Search for the cell housing the specified text and yield its (X, Y) center coordinate. 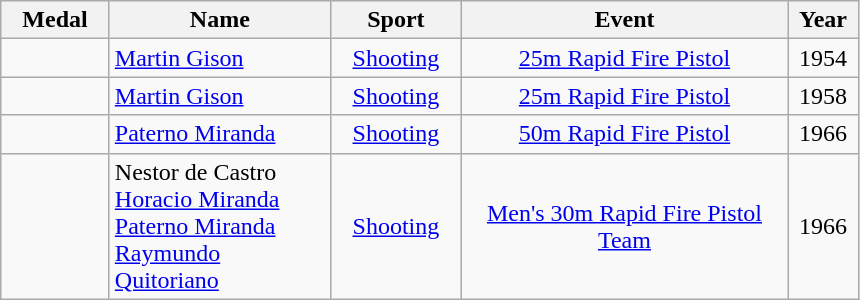
50m Rapid Fire Pistol (624, 134)
Event (624, 20)
Sport (396, 20)
Medal (56, 20)
Paterno Miranda (220, 134)
Year (824, 20)
Men's 30m Rapid Fire Pistol Team (624, 226)
1958 (824, 96)
Nestor de CastroHoracio MirandaPaterno MirandaRaymundo Quitoriano (220, 226)
1954 (824, 58)
Name (220, 20)
